Identify which cell holds the provided text, then report its (X, Y) central coordinate. 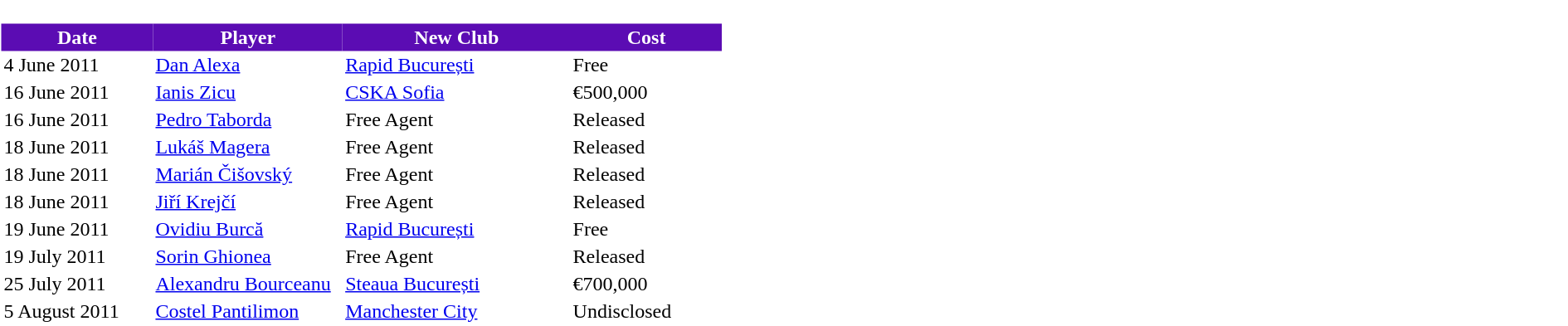
Manchester City (456, 310)
25 July 2011 (78, 284)
Player (247, 36)
19 June 2011 (78, 229)
New Club (456, 36)
Undisclosed (647, 310)
€500,000 (647, 91)
Alexandru Bourceanu (247, 284)
CSKA Sofia (456, 91)
5 August 2011 (78, 310)
Dan Alexa (247, 65)
Jiří Krejčí (247, 201)
€700,000 (647, 284)
Cost (647, 36)
Steaua București (456, 284)
19 July 2011 (78, 255)
Ovidiu Burcă (247, 229)
Sorin Ghionea (247, 255)
Costel Pantilimon (247, 310)
Date (78, 36)
4 June 2011 (78, 65)
Ianis Zicu (247, 91)
Marián Čišovský (247, 174)
Lukáš Magera (247, 146)
Pedro Taborda (247, 119)
